Extract the (X, Y) coordinate from the center of the cell holding the provided text.  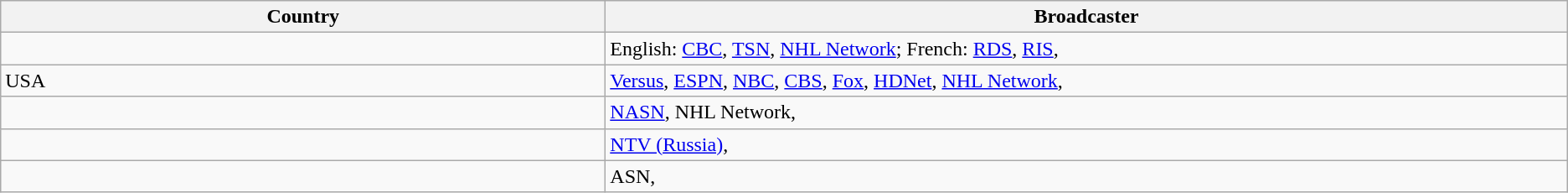
NASN, NHL Network, (1086, 112)
Country (303, 17)
NTV (Russia), (1086, 144)
Broadcaster (1086, 17)
Versus, ESPN, NBC, CBS, Fox, HDNet, NHL Network, (1086, 81)
ASN, (1086, 176)
English: CBC, TSN, NHL Network; French: RDS, RIS, (1086, 49)
USA (303, 81)
